Return [X, Y] of the center of cell containing provided text 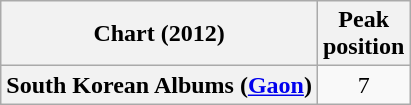
South Korean Albums (Gaon) [160, 85]
Peakposition [363, 34]
Chart (2012) [160, 34]
7 [363, 85]
